Output the [x, y] coordinate of the center of the cell containing the given text.  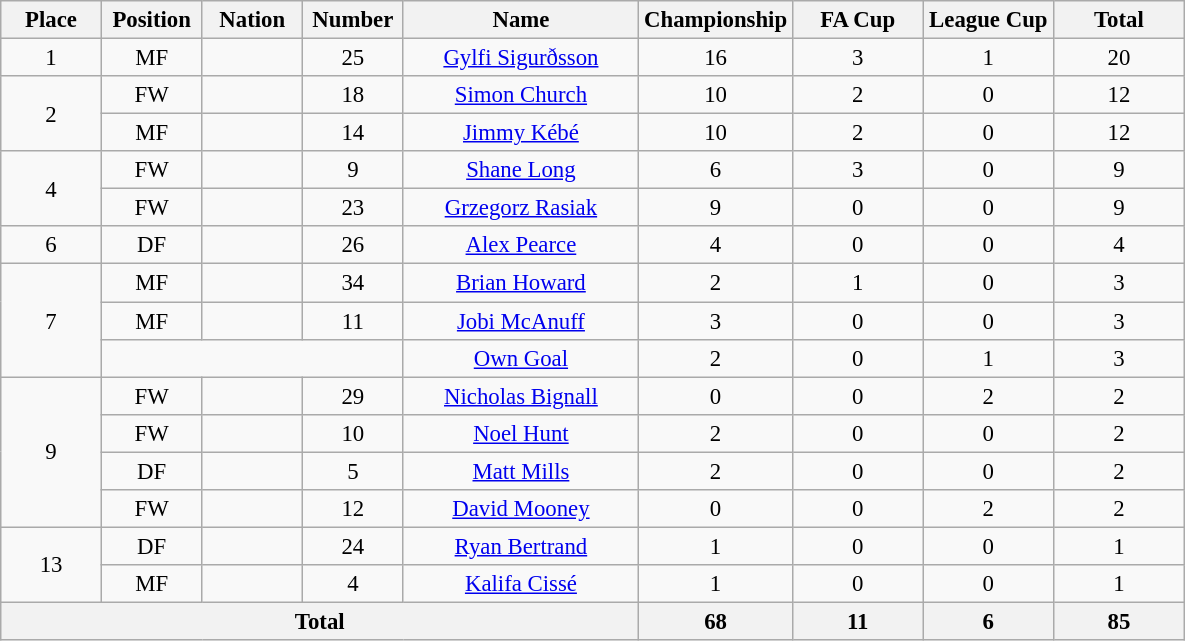
Grzegorz Rasiak [521, 208]
Brian Howard [521, 283]
League Cup [988, 20]
David Mooney [521, 509]
18 [354, 95]
Ryan Bertrand [521, 546]
23 [354, 208]
25 [354, 58]
29 [354, 396]
24 [354, 546]
Kalifa Cissé [521, 584]
Alex Pearce [521, 245]
26 [354, 245]
7 [52, 320]
Nicholas Bignall [521, 396]
Number [354, 20]
Jimmy Kébé [521, 133]
Name [521, 20]
Championship [716, 20]
Nation [252, 20]
Position [152, 20]
Place [52, 20]
Matt Mills [521, 471]
FA Cup [858, 20]
Simon Church [521, 95]
5 [354, 471]
16 [716, 58]
34 [354, 283]
Shane Long [521, 170]
68 [716, 621]
20 [1120, 58]
Own Goal [521, 358]
85 [1120, 621]
Jobi McAnuff [521, 321]
14 [354, 133]
Gylfi Sigurðsson [521, 58]
13 [52, 564]
Noel Hunt [521, 433]
